Scan for the cell matching the given text and deliver its (X, Y) coordinate at center. 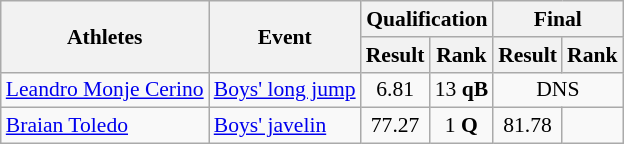
Event (285, 36)
Boys' long jump (285, 90)
Final (558, 19)
Qualification (427, 19)
Athletes (105, 36)
1 Q (462, 126)
6.81 (396, 90)
Leandro Monje Cerino (105, 90)
77.27 (396, 126)
Boys' javelin (285, 126)
13 qB (462, 90)
Braian Toledo (105, 126)
DNS (558, 90)
81.78 (528, 126)
